Return [X, Y] of the center of cell containing provided text 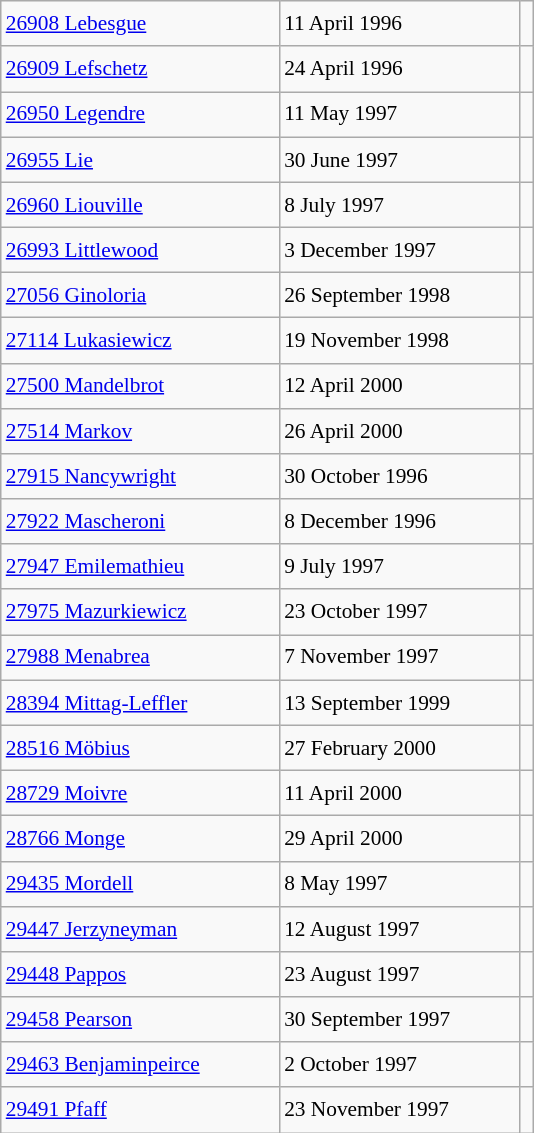
26950 Legendre [140, 114]
8 July 1997 [399, 204]
23 August 1997 [399, 974]
11 May 1997 [399, 114]
24 April 1996 [399, 68]
29447 Jerzyneyman [140, 928]
19 November 1998 [399, 340]
26955 Lie [140, 160]
29491 Pfaff [140, 1110]
26993 Littlewood [140, 250]
7 November 1997 [399, 658]
8 December 1996 [399, 522]
2 October 1997 [399, 1064]
8 May 1997 [399, 884]
26 September 1998 [399, 296]
26960 Liouville [140, 204]
27514 Markov [140, 430]
13 September 1999 [399, 702]
27947 Emilemathieu [140, 566]
26909 Lefschetz [140, 68]
26908 Lebesgue [140, 24]
23 November 1997 [399, 1110]
12 August 1997 [399, 928]
11 April 1996 [399, 24]
27922 Mascheroni [140, 522]
28394 Mittag-Leffler [140, 702]
28766 Monge [140, 838]
12 April 2000 [399, 386]
9 July 1997 [399, 566]
11 April 2000 [399, 792]
29458 Pearson [140, 1020]
27114 Lukasiewicz [140, 340]
29448 Pappos [140, 974]
29435 Mordell [140, 884]
27988 Menabrea [140, 658]
29463 Benjaminpeirce [140, 1064]
3 December 1997 [399, 250]
27915 Nancywright [140, 476]
28516 Möbius [140, 748]
30 September 1997 [399, 1020]
26 April 2000 [399, 430]
30 October 1996 [399, 476]
23 October 1997 [399, 612]
27 February 2000 [399, 748]
27500 Mandelbrot [140, 386]
27056 Ginoloria [140, 296]
29 April 2000 [399, 838]
27975 Mazurkiewicz [140, 612]
28729 Moivre [140, 792]
30 June 1997 [399, 160]
